Identify which cell holds the provided text, then report its [x, y] central coordinate. 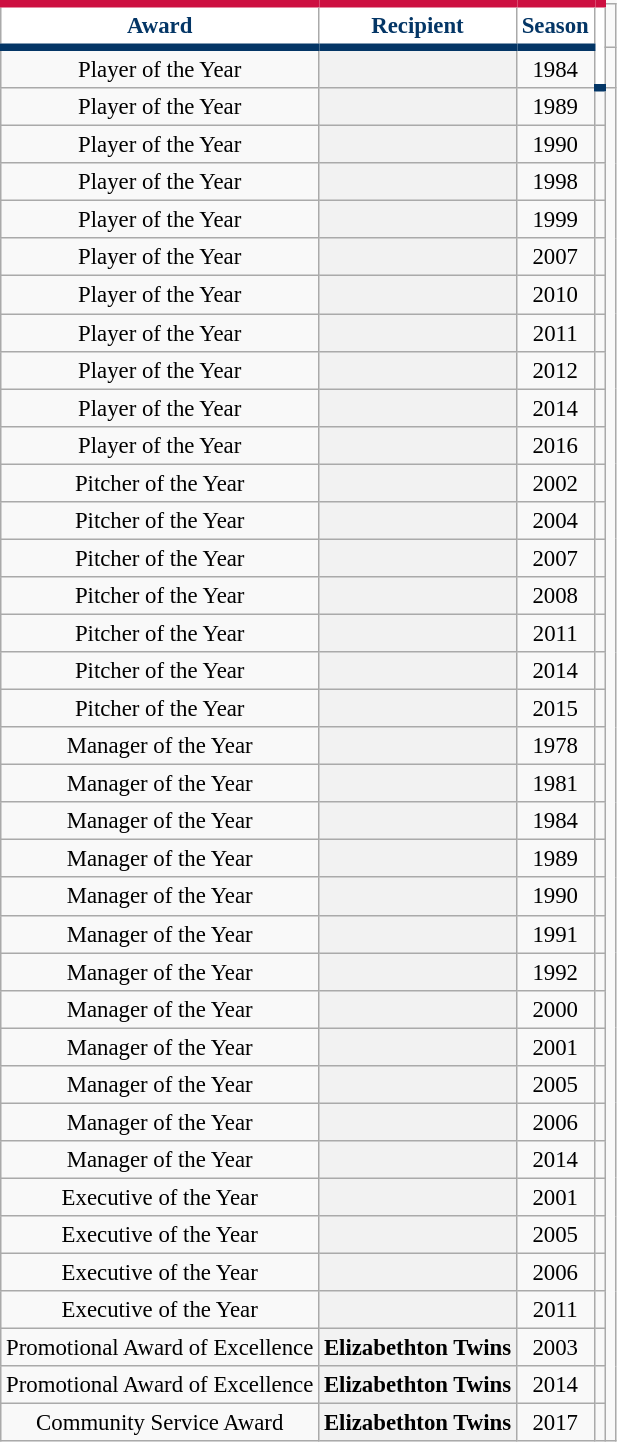
2008 [555, 596]
Award [160, 26]
2016 [555, 445]
1981 [555, 784]
1991 [555, 934]
Recipient [418, 26]
1978 [555, 746]
1992 [555, 972]
2017 [555, 1423]
1999 [555, 220]
Community Service Award [160, 1423]
2012 [555, 370]
2003 [555, 1348]
2015 [555, 709]
1998 [555, 182]
2002 [555, 483]
2004 [555, 521]
Season [555, 26]
2000 [555, 1009]
2010 [555, 295]
